Provide the (x, y) coordinate of the cell's center where the given text is located.  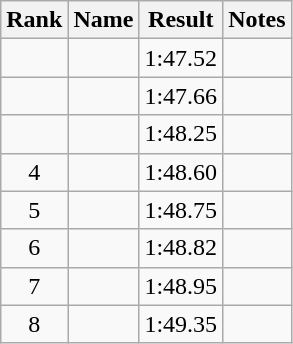
1:49.35 (181, 324)
1:47.66 (181, 96)
7 (34, 286)
Rank (34, 20)
1:48.75 (181, 210)
Result (181, 20)
1:48.95 (181, 286)
Name (104, 20)
6 (34, 248)
4 (34, 172)
1:47.52 (181, 58)
8 (34, 324)
1:48.60 (181, 172)
1:48.25 (181, 134)
Notes (257, 20)
1:48.82 (181, 248)
5 (34, 210)
